Capture the cell that displays the provided text and extract its [x, y] central coordinate. 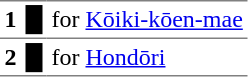
1 [10, 20]
for Hondōri [147, 57]
2 [10, 57]
for Kōiki-kōen-mae [147, 20]
